Detect which cell encompasses the target text, then output its [x, y] center coordinate. 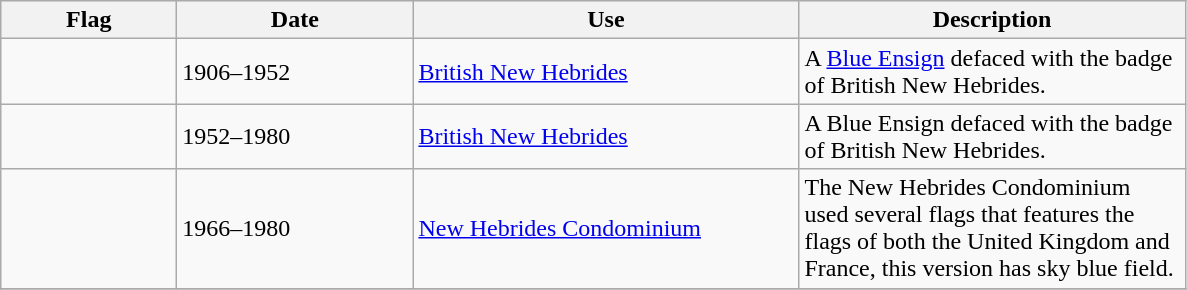
New Hebrides Condominium [606, 228]
Date [295, 20]
1952–1980 [295, 136]
1966–1980 [295, 228]
Flag [89, 20]
Description [992, 20]
The New Hebrides Condominium used several flags that features the flags of both the United Kingdom and France, this version has sky blue field. [992, 228]
Use [606, 20]
1906–1952 [295, 72]
